Detect which cell encompasses the target text, then output its [X, Y] center coordinate. 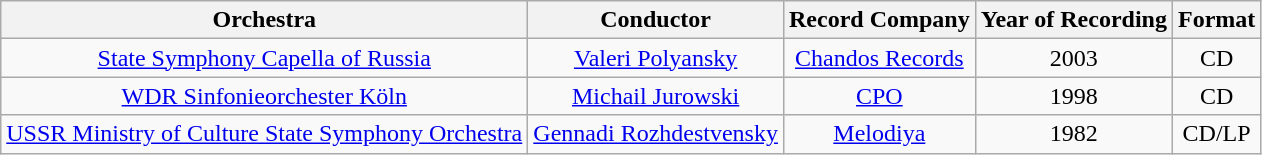
Format [1216, 20]
Michail Jurowski [656, 96]
State Symphony Capella of Russia [264, 58]
WDR Sinfonieorchester Köln [264, 96]
Conductor [656, 20]
Gennadi Rozhdestvensky [656, 134]
CD/LP [1216, 134]
Chandos Records [879, 58]
Record Company [879, 20]
CPO [879, 96]
1982 [1074, 134]
2003 [1074, 58]
Melodiya [879, 134]
1998 [1074, 96]
Orchestra [264, 20]
Year of Recording [1074, 20]
USSR Ministry of Culture State Symphony Orchestra [264, 134]
Valeri Polyansky [656, 58]
